Capture the cell that displays the provided text and extract its (x, y) central coordinate. 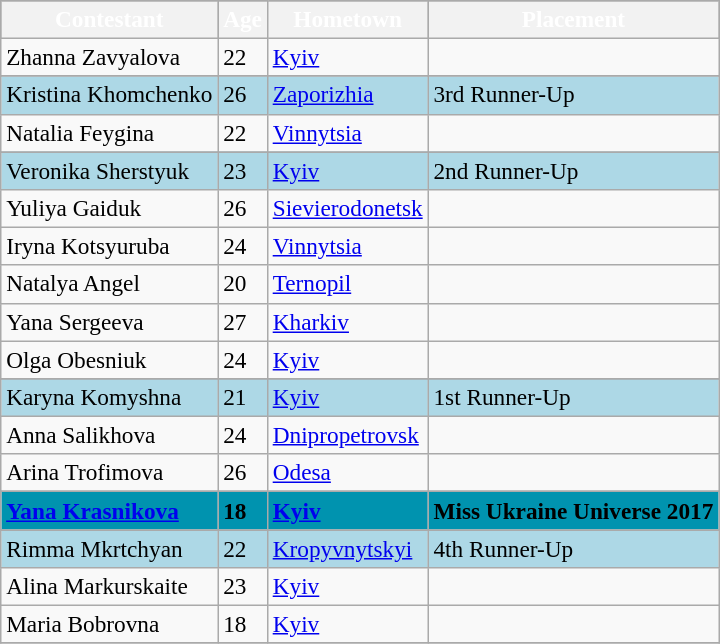
Age (243, 19)
Hometown (348, 19)
Maria Bobrovna (110, 624)
Yuliya Gaiduk (110, 208)
4th Runner-Up (574, 548)
Iryna Kotsyuruba (110, 246)
Sievierodonetsk (348, 208)
3rd Runner-Up (574, 95)
Arina Trofimova (110, 473)
Yana Krasnikova (110, 510)
Anna Salikhova (110, 435)
1st Runner-Up (574, 397)
Veronika Sherstyuk (110, 170)
Alina Markurskaite (110, 586)
Miss Ukraine Universe 2017 (574, 510)
20 (243, 284)
Natalia Feygina (110, 133)
Contestant (110, 19)
Natalya Angel (110, 284)
Rimma Mkrtchyan (110, 548)
Karyna Komyshna (110, 397)
Zaporizhia (348, 95)
Kharkiv (348, 322)
Zhanna Zavyalova (110, 57)
Dnipropetrovsk (348, 435)
Ternopil (348, 284)
Olga Obesniuk (110, 359)
Odesa (348, 473)
27 (243, 322)
Kristina Khomchenko (110, 95)
21 (243, 397)
Placement (574, 19)
2nd Runner-Up (574, 170)
Kropyvnytskyi (348, 548)
Yana Sergeeva (110, 322)
